For the text-containing cell, return its midpoint in [X, Y] coordinate format. 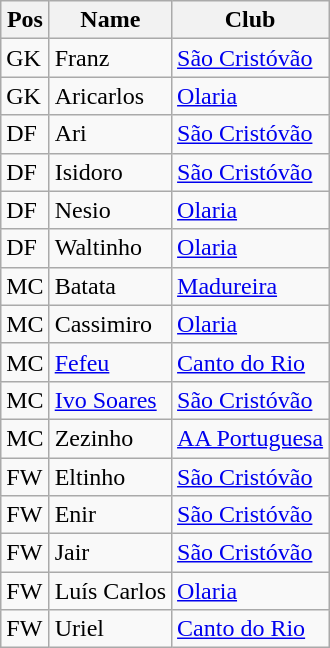
Zezinho [110, 438]
Luís Carlos [110, 591]
Aricarlos [110, 96]
Nesio [110, 210]
Name [110, 20]
Enir [110, 515]
Pos [25, 20]
Ivo Soares [110, 400]
Jair [110, 553]
Waltinho [110, 248]
Batata [110, 286]
Cassimiro [110, 324]
Fefeu [110, 362]
Franz [110, 58]
Club [250, 20]
AA Portuguesa [250, 438]
Madureira [250, 286]
Ari [110, 134]
Eltinho [110, 477]
Uriel [110, 629]
Isidoro [110, 172]
